Extract the [x, y] coordinate from the center of the cell holding the provided text.  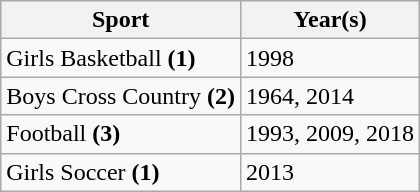
Football (3) [121, 134]
2013 [330, 172]
Year(s) [330, 20]
Girls Basketball (1) [121, 58]
1993, 2009, 2018 [330, 134]
Boys Cross Country (2) [121, 96]
1964, 2014 [330, 96]
Sport [121, 20]
Girls Soccer (1) [121, 172]
1998 [330, 58]
